Output the [X, Y] coordinate of the center of the cell containing the given text.  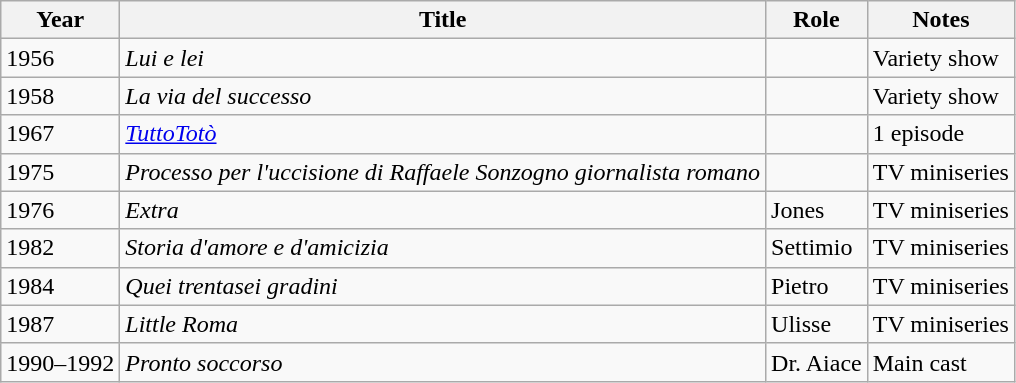
1 episode [940, 134]
1976 [60, 210]
Jones [817, 210]
TuttoTotò [443, 134]
Settimio [817, 248]
Processo per l'uccisione di Raffaele Sonzogno giornalista romano [443, 172]
Storia d'amore e d'amicizia [443, 248]
1984 [60, 286]
La via del successo [443, 96]
Lui e lei [443, 58]
Little Roma [443, 324]
Pietro [817, 286]
1987 [60, 324]
Year [60, 20]
Extra [443, 210]
Notes [940, 20]
Dr. Aiace [817, 362]
1982 [60, 248]
1975 [60, 172]
1990–1992 [60, 362]
Main cast [940, 362]
1967 [60, 134]
1958 [60, 96]
Role [817, 20]
Ulisse [817, 324]
Title [443, 20]
Pronto soccorso [443, 362]
1956 [60, 58]
Quei trentasei gradini [443, 286]
